Identify which cell holds the provided text, then report its (x, y) central coordinate. 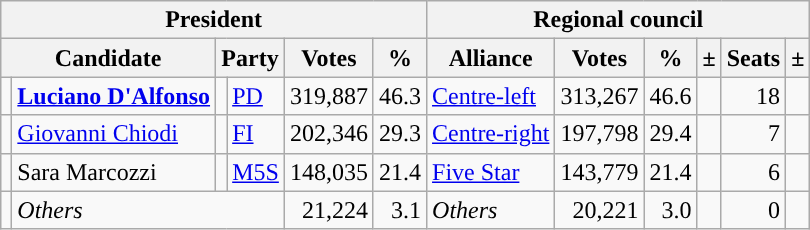
Centre-right (491, 134)
Five Star (491, 172)
3.1 (400, 210)
Regional council (618, 20)
0 (753, 210)
46.3 (400, 96)
Alliance (491, 58)
Seats (753, 58)
Sara Marcozzi (114, 172)
6 (753, 172)
18 (753, 96)
29.3 (400, 134)
143,779 (600, 172)
Party (250, 58)
20,221 (600, 210)
Luciano D'Alfonso (114, 96)
Giovanni Chiodi (114, 134)
46.6 (670, 96)
Candidate (108, 58)
21,224 (328, 210)
29.4 (670, 134)
202,346 (328, 134)
3.0 (670, 210)
197,798 (600, 134)
M5S (256, 172)
148,035 (328, 172)
319,887 (328, 96)
President (214, 20)
FI (256, 134)
PD (256, 96)
7 (753, 134)
Centre-left (491, 96)
313,267 (600, 96)
